From the cell containing the given text, extract its center point as [x, y] coordinate. 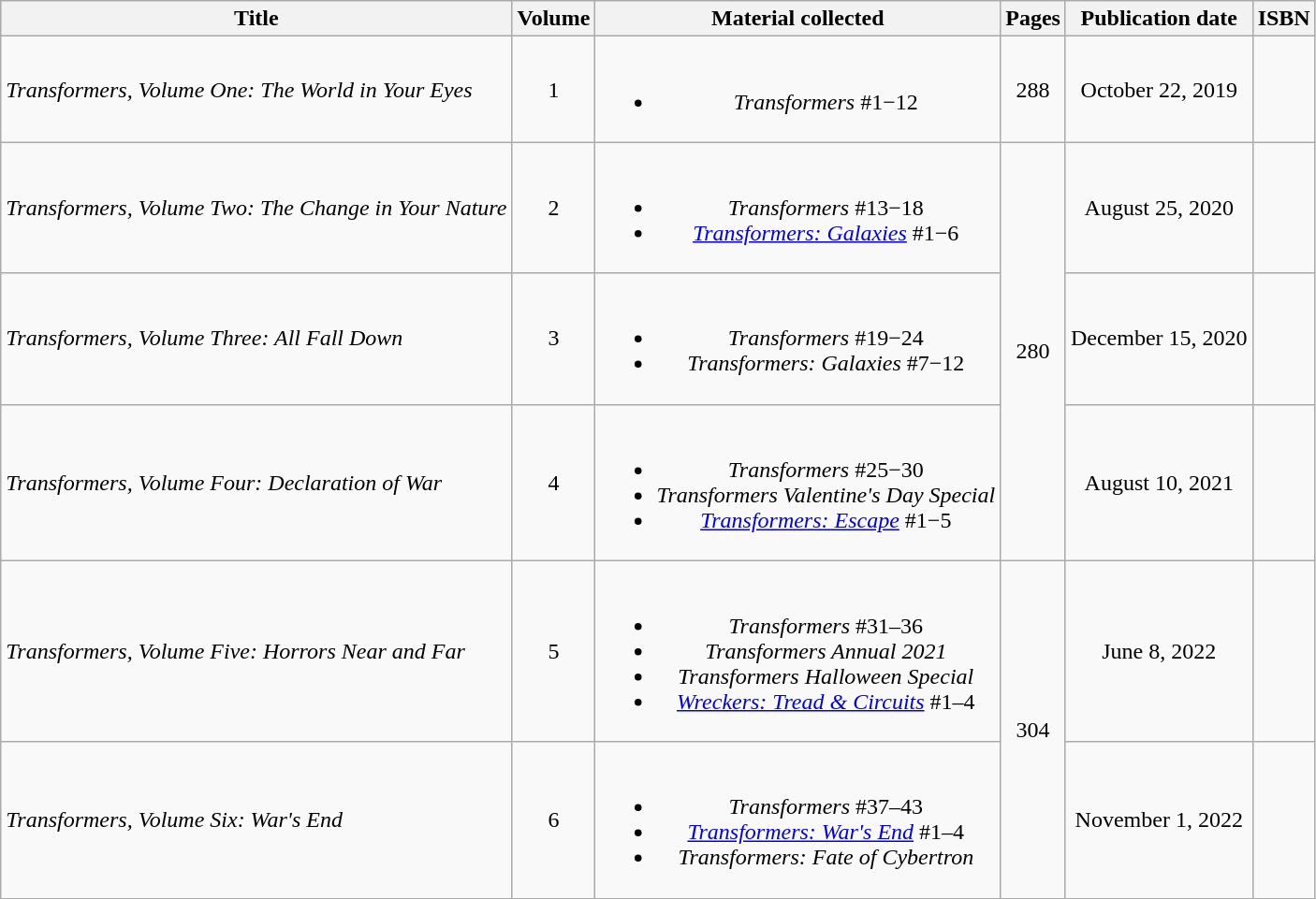
Transformers, Volume One: The World in Your Eyes [256, 90]
November 1, 2022 [1159, 819]
288 [1033, 90]
Transformers, Volume Six: War's End [256, 819]
Transformers, Volume Five: Horrors Near and Far [256, 651]
August 25, 2020 [1159, 208]
1 [554, 90]
Transformers, Volume Two: The Change in Your Nature [256, 208]
December 15, 2020 [1159, 339]
Volume [554, 19]
2 [554, 208]
280 [1033, 352]
304 [1033, 730]
Transformers #19−24Transformers: Galaxies #7−12 [797, 339]
June 8, 2022 [1159, 651]
5 [554, 651]
August 10, 2021 [1159, 483]
ISBN [1284, 19]
6 [554, 819]
October 22, 2019 [1159, 90]
Material collected [797, 19]
Pages [1033, 19]
Transformers, Volume Three: All Fall Down [256, 339]
4 [554, 483]
3 [554, 339]
Transformers #31–36Transformers Annual 2021Transformers Halloween SpecialWreckers: Tread & Circuits #1–4 [797, 651]
Transformers #13−18Transformers: Galaxies #1−6 [797, 208]
Transformers #37–43Transformers: War's End #1–4Transformers: Fate of Cybertron [797, 819]
Title [256, 19]
Transformers #25−30Transformers Valentine's Day SpecialTransformers: Escape #1−5 [797, 483]
Publication date [1159, 19]
Transformers, Volume Four: Declaration of War [256, 483]
Transformers #1−12 [797, 90]
